Locate the cell with the specified text and output its [x, y] center coordinate. 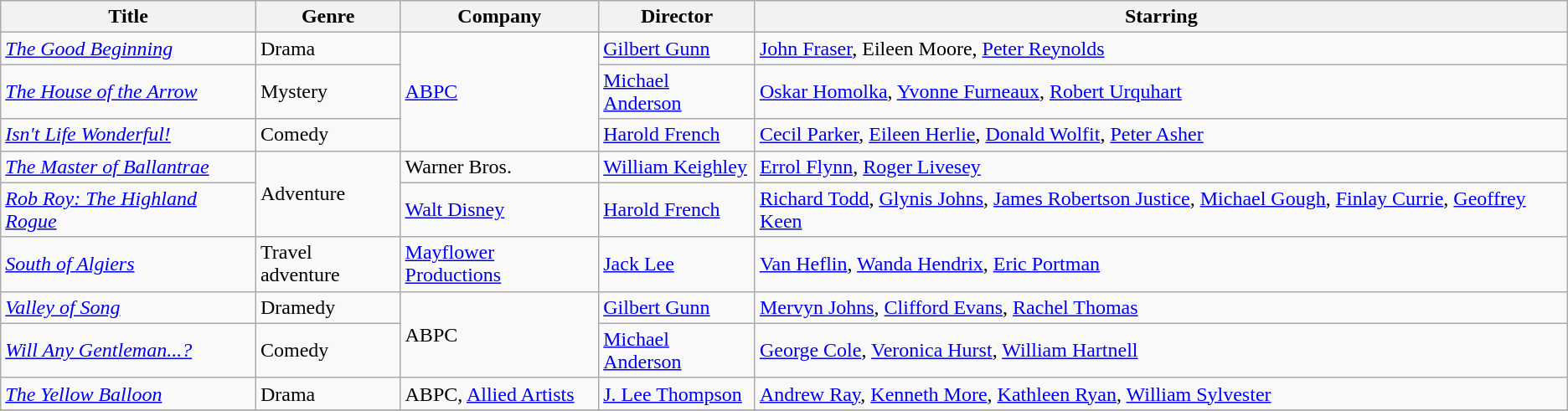
J. Lee Thompson [677, 393]
Adventure [328, 194]
George Cole, Veronica Hurst, William Hartnell [1161, 350]
Valley of Song [129, 307]
Isn't Life Wonderful! [129, 135]
Andrew Ray, Kenneth More, Kathleen Ryan, William Sylvester [1161, 393]
The Yellow Balloon [129, 393]
The Master of Ballantrae [129, 167]
The Good Beginning [129, 49]
Will Any Gentleman...? [129, 350]
Walt Disney [499, 209]
Cecil Parker, Eileen Herlie, Donald Wolfit, Peter Asher [1161, 135]
William Keighley [677, 167]
Travel adventure [328, 265]
Company [499, 17]
South of Algiers [129, 265]
Van Heflin, Wanda Hendrix, Eric Portman [1161, 265]
Jack Lee [677, 265]
Mystery [328, 92]
Dramedy [328, 307]
Rob Roy: The Highland Rogue [129, 209]
Oskar Homolka, Yvonne Furneaux, Robert Urquhart [1161, 92]
Warner Bros. [499, 167]
John Fraser, Eileen Moore, Peter Reynolds [1161, 49]
Title [129, 17]
Genre [328, 17]
ABPC, Allied Artists [499, 393]
Errol Flynn, Roger Livesey [1161, 167]
Starring [1161, 17]
Richard Todd, Glynis Johns, James Robertson Justice, Michael Gough, Finlay Currie, Geoffrey Keen [1161, 209]
Mayflower Productions [499, 265]
Director [677, 17]
Mervyn Johns, Clifford Evans, Rachel Thomas [1161, 307]
The House of the Arrow [129, 92]
